Extract the (x, y) coordinate from the center of the cell holding the provided text.  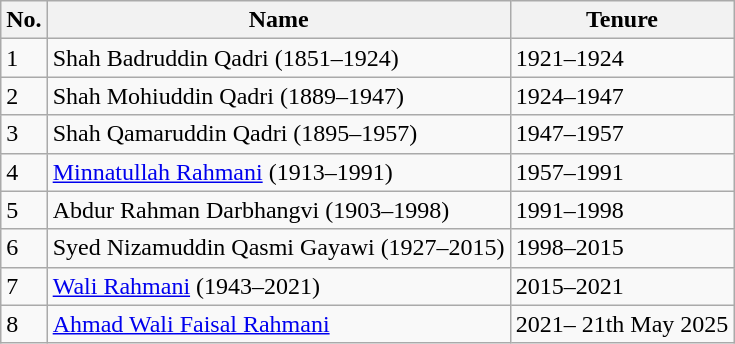
2015–2021 (622, 286)
Tenure (622, 20)
1924–1947 (622, 96)
Wali Rahmani (1943–2021) (278, 286)
2 (24, 96)
1998–2015 (622, 248)
1947–1957 (622, 134)
Shah Mohiuddin Qadri (1889–1947) (278, 96)
1921–1924 (622, 58)
Syed Nizamuddin Qasmi Gayawi (1927–2015) (278, 248)
Name (278, 20)
Abdur Rahman Darbhangvi (1903–1998) (278, 210)
2021– 21th May 2025 (622, 324)
1 (24, 58)
Shah Badruddin Qadri (1851–1924) (278, 58)
8 (24, 324)
7 (24, 286)
Ahmad Wali Faisal Rahmani (278, 324)
Minnatullah Rahmani (1913–1991) (278, 172)
6 (24, 248)
No. (24, 20)
3 (24, 134)
1957–1991 (622, 172)
4 (24, 172)
1991–1998 (622, 210)
5 (24, 210)
Shah Qamaruddin Qadri (1895–1957) (278, 134)
